Locate the cell with the specified text and output its (X, Y) center coordinate. 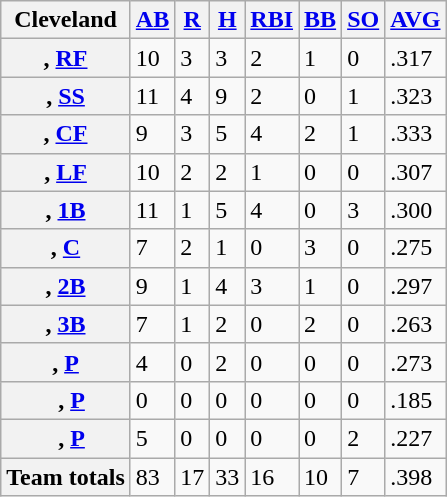
R (192, 20)
, LF (66, 172)
, 3B (66, 324)
.398 (416, 477)
.323 (416, 96)
AB (152, 20)
.297 (416, 286)
, RF (66, 58)
SO (364, 20)
.333 (416, 134)
.317 (416, 58)
, 1B (66, 210)
.300 (416, 210)
.273 (416, 362)
, SS (66, 96)
17 (192, 477)
, CF (66, 134)
H (228, 20)
Team totals (66, 477)
.185 (416, 400)
Cleveland (66, 20)
RBI (272, 20)
.307 (416, 172)
83 (152, 477)
.227 (416, 438)
33 (228, 477)
16 (272, 477)
BB (320, 20)
.275 (416, 248)
.263 (416, 324)
AVG (416, 20)
, C (66, 248)
, 2B (66, 286)
